Locate the cell with the specified text and output its (X, Y) center coordinate. 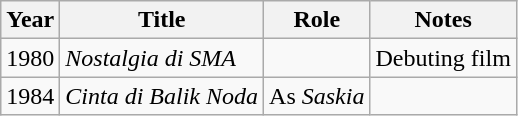
Notes (443, 20)
Nostalgia di SMA (162, 58)
1980 (30, 58)
Title (162, 20)
Year (30, 20)
As Saskia (317, 96)
Role (317, 20)
1984 (30, 96)
Cinta di Balik Noda (162, 96)
Debuting film (443, 58)
